From the cell containing the given text, extract its center point as (X, Y) coordinate. 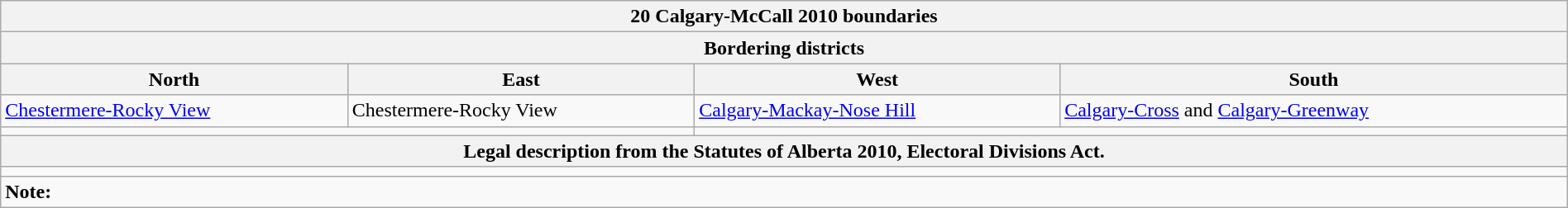
Bordering districts (784, 48)
North (174, 79)
South (1314, 79)
Calgary-Mackay-Nose Hill (877, 111)
20 Calgary-McCall 2010 boundaries (784, 17)
Note: (784, 191)
Legal description from the Statutes of Alberta 2010, Electoral Divisions Act. (784, 151)
East (521, 79)
West (877, 79)
Calgary-Cross and Calgary-Greenway (1314, 111)
